Return the (x, y) coordinate for the center point of the cell that contains the specified text.  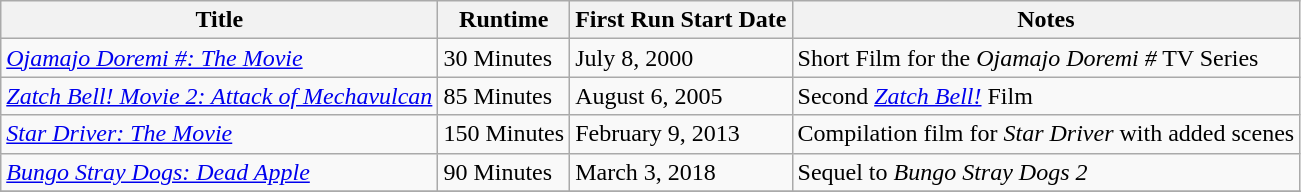
July 8, 2000 (681, 58)
90 Minutes (504, 172)
150 Minutes (504, 134)
85 Minutes (504, 96)
Bungo Stray Dogs: Dead Apple (220, 172)
Zatch Bell! Movie 2: Attack of Mechavulcan (220, 96)
Star Driver: The Movie (220, 134)
Short Film for the Ojamajo Doremi # TV Series (1046, 58)
Compilation film for Star Driver with added scenes (1046, 134)
Runtime (504, 20)
February 9, 2013 (681, 134)
30 Minutes (504, 58)
Notes (1046, 20)
Sequel to Bungo Stray Dogs 2 (1046, 172)
March 3, 2018 (681, 172)
August 6, 2005 (681, 96)
Second Zatch Bell! Film (1046, 96)
First Run Start Date (681, 20)
Ojamajo Doremi #: The Movie (220, 58)
Title (220, 20)
